Search for the cell housing the specified text and yield its (X, Y) center coordinate. 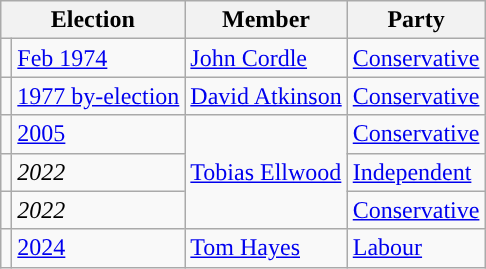
2024 (98, 248)
Independent (416, 172)
John Cordle (266, 58)
Tom Hayes (266, 248)
Tobias Ellwood (266, 172)
Member (266, 20)
1977 by-election (98, 96)
2005 (98, 134)
Election (93, 20)
Feb 1974 (98, 58)
Party (416, 20)
David Atkinson (266, 96)
Labour (416, 248)
